Output the [x, y] coordinate of the center of the cell containing the given text.  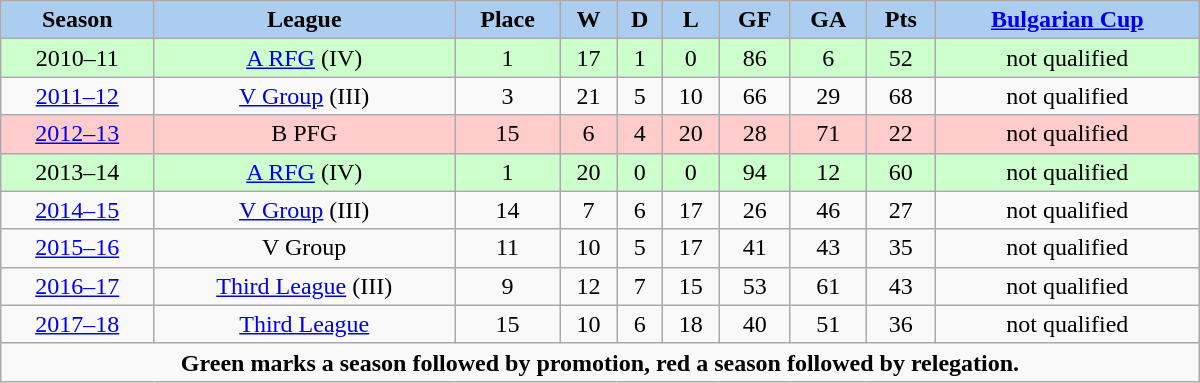
2013–14 [78, 172]
41 [754, 248]
94 [754, 172]
Third League (III) [304, 286]
Third League [304, 324]
68 [900, 96]
2017–18 [78, 324]
66 [754, 96]
2014–15 [78, 210]
22 [900, 134]
11 [508, 248]
Season [78, 20]
53 [754, 286]
40 [754, 324]
26 [754, 210]
18 [691, 324]
3 [508, 96]
2015–16 [78, 248]
2016–17 [78, 286]
28 [754, 134]
86 [754, 58]
L [691, 20]
36 [900, 324]
GA [828, 20]
GF [754, 20]
2012–13 [78, 134]
52 [900, 58]
2010–11 [78, 58]
21 [588, 96]
League [304, 20]
V Group [304, 248]
2011–12 [78, 96]
Place [508, 20]
9 [508, 286]
35 [900, 248]
Bulgarian Cup [1067, 20]
W [588, 20]
46 [828, 210]
14 [508, 210]
60 [900, 172]
29 [828, 96]
27 [900, 210]
51 [828, 324]
Green marks a season followed by promotion, red a season followed by relegation. [600, 362]
4 [640, 134]
D [640, 20]
71 [828, 134]
61 [828, 286]
B PFG [304, 134]
Pts [900, 20]
